For the text-containing cell, return its midpoint in (X, Y) coordinate format. 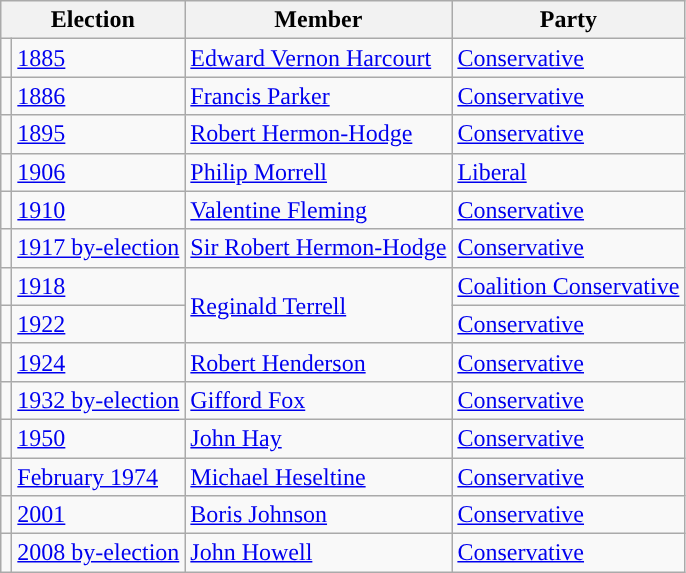
Francis Parker (318, 96)
1885 (98, 58)
Liberal (568, 172)
Sir Robert Hermon-Hodge (318, 248)
Philip Morrell (318, 172)
1918 (98, 286)
John Howell (318, 553)
Robert Hermon-Hodge (318, 134)
Edward Vernon Harcourt (318, 58)
February 1974 (98, 477)
Robert Henderson (318, 362)
Reginald Terrell (318, 305)
1906 (98, 172)
John Hay (318, 438)
1910 (98, 210)
1886 (98, 96)
Election (93, 20)
Michael Heseltine (318, 477)
Valentine Fleming (318, 210)
1895 (98, 134)
Party (568, 20)
Coalition Conservative (568, 286)
1924 (98, 362)
1932 by-election (98, 400)
2008 by-election (98, 553)
1917 by-election (98, 248)
Member (318, 20)
2001 (98, 515)
Gifford Fox (318, 400)
Boris Johnson (318, 515)
1922 (98, 324)
1950 (98, 438)
